Output the (x, y) coordinate of the center of the cell containing the given text.  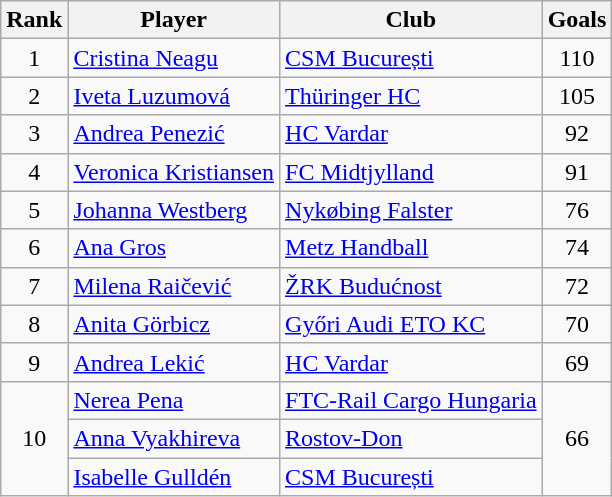
Anita Görbicz (174, 324)
Győri Audi ETO KC (412, 324)
Nykøbing Falster (412, 210)
4 (34, 172)
Ana Gros (174, 248)
9 (34, 362)
110 (577, 58)
Rostov-Don (412, 438)
74 (577, 248)
92 (577, 134)
Isabelle Gulldén (174, 477)
FC Midtjylland (412, 172)
Metz Handball (412, 248)
ŽRK Budućnost (412, 286)
8 (34, 324)
Andrea Lekić (174, 362)
Club (412, 20)
Thüringer HC (412, 96)
Andrea Penezić (174, 134)
Anna Vyakhireva (174, 438)
6 (34, 248)
105 (577, 96)
10 (34, 438)
Johanna Westberg (174, 210)
Nerea Pena (174, 400)
69 (577, 362)
Cristina Neagu (174, 58)
Player (174, 20)
72 (577, 286)
Rank (34, 20)
Veronica Kristiansen (174, 172)
3 (34, 134)
7 (34, 286)
76 (577, 210)
Iveta Luzumová (174, 96)
FTC-Rail Cargo Hungaria (412, 400)
91 (577, 172)
66 (577, 438)
2 (34, 96)
1 (34, 58)
5 (34, 210)
70 (577, 324)
Milena Raičević (174, 286)
Goals (577, 20)
